Extract the [x, y] coordinate from the center of the cell holding the provided text.  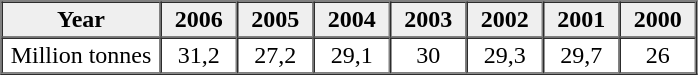
29,1 [352, 56]
31,2 [198, 56]
2000 [658, 20]
Year [82, 20]
2006 [198, 20]
30 [428, 56]
2001 [581, 20]
2002 [504, 20]
2005 [275, 20]
27,2 [275, 56]
29,7 [581, 56]
26 [658, 56]
29,3 [504, 56]
2004 [352, 20]
Million tonnes [82, 56]
2003 [428, 20]
